Capture the cell that displays the provided text and extract its [x, y] central coordinate. 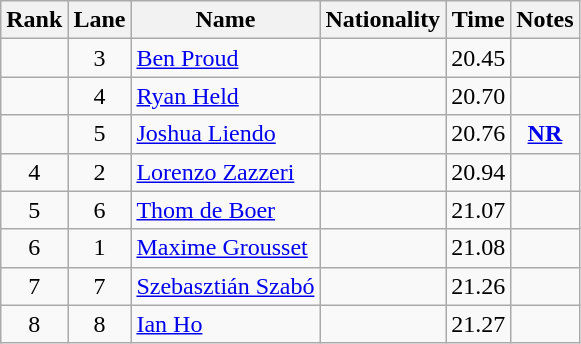
Lorenzo Zazzeri [226, 172]
21.08 [478, 248]
20.76 [478, 134]
Thom de Boer [226, 210]
1 [100, 248]
Szebasztián Szabó [226, 286]
21.27 [478, 324]
Rank [34, 20]
3 [100, 58]
21.07 [478, 210]
20.94 [478, 172]
Nationality [383, 20]
21.26 [478, 286]
Name [226, 20]
Ryan Held [226, 96]
Maxime Grousset [226, 248]
NR [545, 134]
20.45 [478, 58]
20.70 [478, 96]
Notes [545, 20]
Ian Ho [226, 324]
Ben Proud [226, 58]
Lane [100, 20]
Joshua Liendo [226, 134]
Time [478, 20]
2 [100, 172]
